Pinpoint the cell where the given text exists, returning its (x, y) midpoint coordinate. 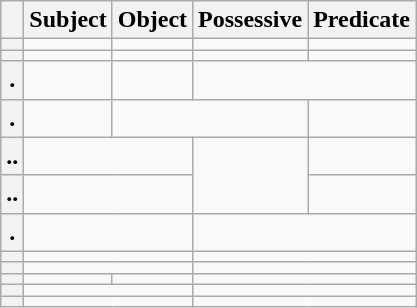
Predicate (362, 20)
Possessive (250, 20)
Subject (68, 20)
Object (152, 20)
